Provide the [X, Y] coordinate of the cell's center where the given text is located.  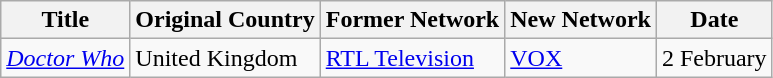
Doctor Who [66, 58]
RTL Television [412, 58]
Title [66, 20]
United Kingdom [225, 58]
Original Country [225, 20]
2 February [714, 58]
VOX [581, 58]
New Network [581, 20]
Date [714, 20]
Former Network [412, 20]
